Output the [x, y] coordinate of the center of the cell containing the given text.  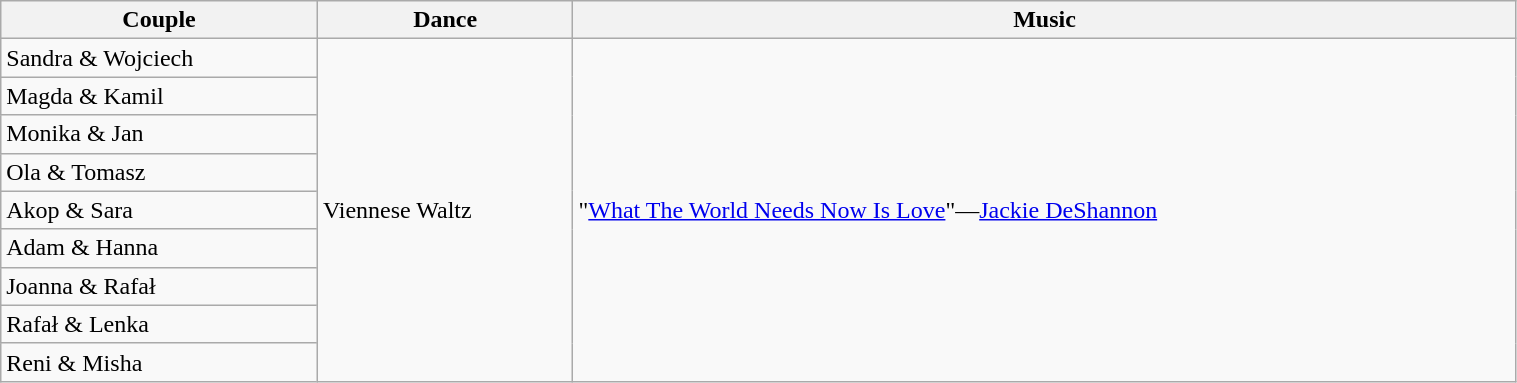
Couple [160, 20]
Reni & Misha [160, 362]
Sandra & Wojciech [160, 58]
Magda & Kamil [160, 96]
"What The World Needs Now Is Love"—Jackie DeShannon [1044, 210]
Monika & Jan [160, 134]
Rafał & Lenka [160, 324]
Adam & Hanna [160, 248]
Dance [445, 20]
Viennese Waltz [445, 210]
Akop & Sara [160, 210]
Joanna & Rafał [160, 286]
Music [1044, 20]
Ola & Tomasz [160, 172]
